From the cell containing the given text, extract its center point as (x, y) coordinate. 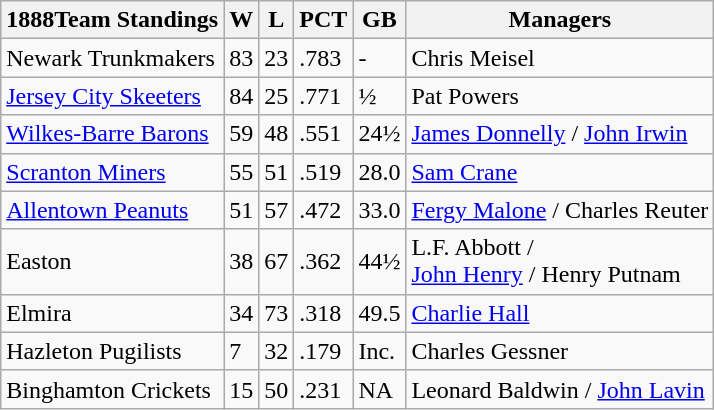
James Donnelly / John Irwin (560, 134)
.783 (324, 58)
49.5 (380, 313)
Scranton Miners (112, 172)
50 (276, 389)
73 (276, 313)
24½ (380, 134)
23 (276, 58)
Pat Powers (560, 96)
Managers (560, 20)
Jersey City Skeeters (112, 96)
GB (380, 20)
Hazleton Pugilists (112, 351)
.472 (324, 210)
.519 (324, 172)
55 (242, 172)
32 (276, 351)
.551 (324, 134)
Binghamton Crickets (112, 389)
67 (276, 262)
83 (242, 58)
28.0 (380, 172)
.179 (324, 351)
59 (242, 134)
W (242, 20)
Allentown Peanuts (112, 210)
57 (276, 210)
.362 (324, 262)
Charles Gessner (560, 351)
½ (380, 96)
44½ (380, 262)
.771 (324, 96)
84 (242, 96)
L.F. Abbott / John Henry / Henry Putnam (560, 262)
Fergy Malone / Charles Reuter (560, 210)
Sam Crane (560, 172)
33.0 (380, 210)
PCT (324, 20)
15 (242, 389)
38 (242, 262)
1888Team Standings (112, 20)
Chris Meisel (560, 58)
- (380, 58)
34 (242, 313)
25 (276, 96)
Wilkes-Barre Barons (112, 134)
Leonard Baldwin / John Lavin (560, 389)
Inc. (380, 351)
.318 (324, 313)
L (276, 20)
Elmira (112, 313)
7 (242, 351)
Charlie Hall (560, 313)
Newark Trunkmakers (112, 58)
.231 (324, 389)
NA (380, 389)
48 (276, 134)
Easton (112, 262)
